Extract the (X, Y) coordinate from the center of the cell holding the provided text.  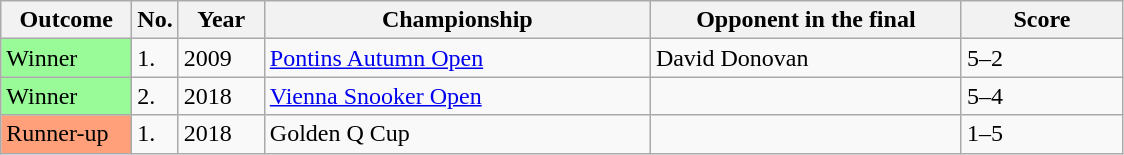
2. (155, 96)
1–5 (1042, 134)
David Donovan (806, 58)
Opponent in the final (806, 20)
Outcome (66, 20)
Year (221, 20)
5–2 (1042, 58)
Score (1042, 20)
Pontins Autumn Open (457, 58)
Championship (457, 20)
5–4 (1042, 96)
No. (155, 20)
Vienna Snooker Open (457, 96)
Runner-up (66, 134)
Golden Q Cup (457, 134)
2009 (221, 58)
